Return (x, y) of the center of cell containing provided text 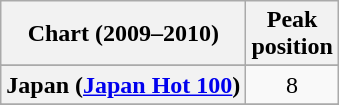
Peakposition (292, 34)
Japan (Japan Hot 100) (124, 85)
8 (292, 85)
Chart (2009–2010) (124, 34)
